Provide the [X, Y] coordinate of the cell's center where the given text is located.  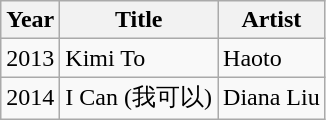
2014 [30, 98]
Diana Liu [272, 98]
2013 [30, 58]
Kimi To [139, 58]
Artist [272, 20]
Haoto [272, 58]
I Can (我可以) [139, 98]
Year [30, 20]
Title [139, 20]
